For the text-containing cell, return its midpoint in [X, Y] coordinate format. 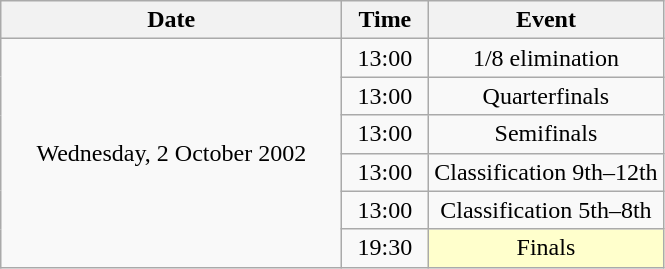
Semifinals [546, 134]
Finals [546, 248]
Quarterfinals [546, 96]
Time [385, 20]
Classification 5th–8th [546, 210]
19:30 [385, 248]
Classification 9th–12th [546, 172]
Date [172, 20]
Wednesday, 2 October 2002 [172, 153]
1/8 elimination [546, 58]
Event [546, 20]
